Output the [X, Y] coordinate of the center of the cell containing the given text.  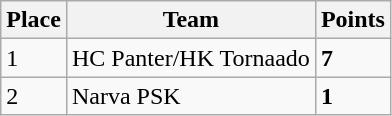
Place [34, 20]
7 [352, 58]
Points [352, 20]
Narva PSK [190, 96]
2 [34, 96]
HC Panter/HK Tornaado [190, 58]
Team [190, 20]
